Extract the (X, Y) coordinate from the center of the cell holding the provided text.  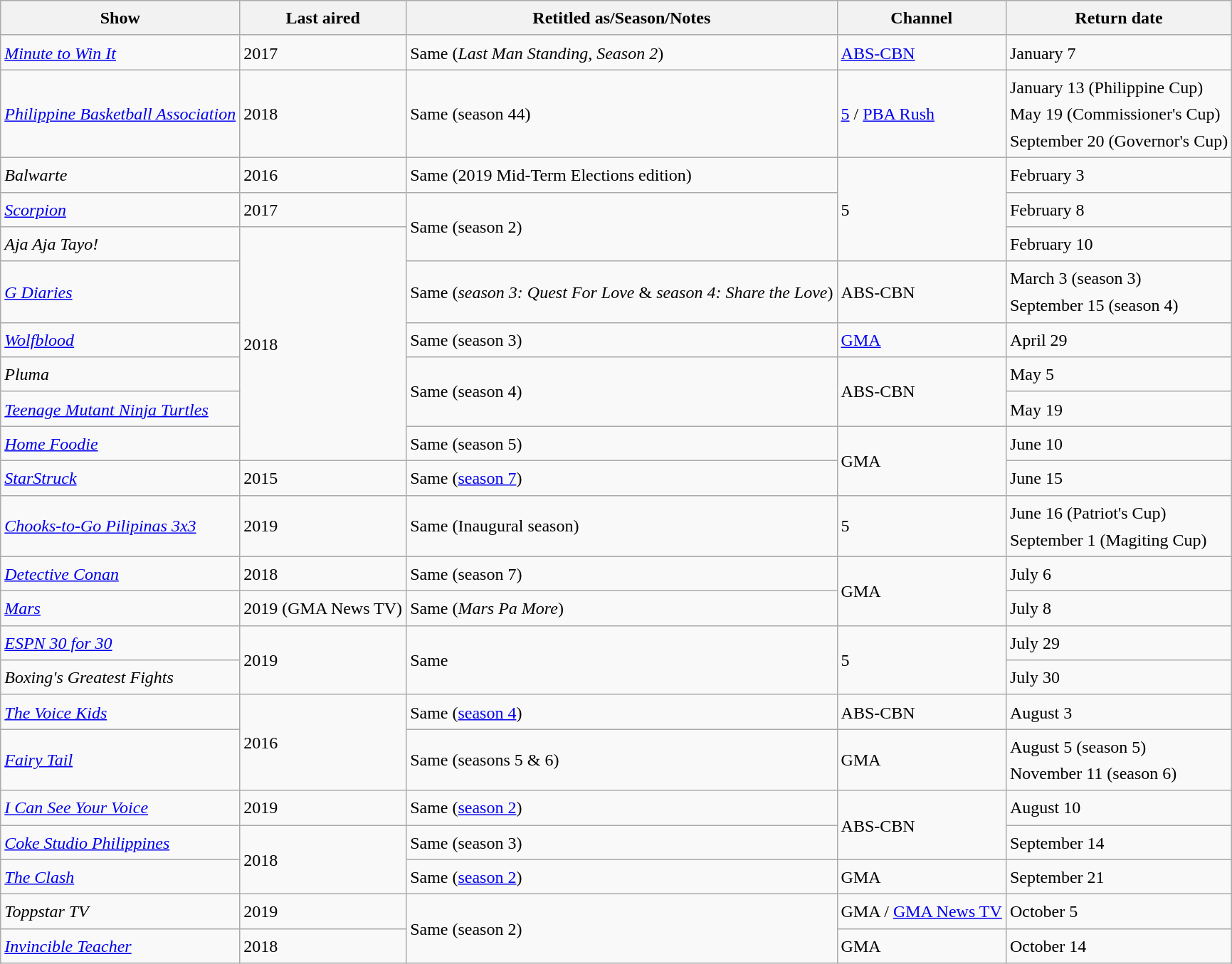
Same (Mars Pa More) (622, 609)
Show (120, 18)
I Can See Your Voice (120, 808)
January 13 (Philippine Cup) May 19 (Commissioner's Cup) September 20 (Governor's Cup) (1119, 114)
2019 (GMA News TV) (323, 609)
Coke Studio Philippines (120, 842)
GMA / GMA News TV (921, 912)
Same (Inaugural season) (622, 526)
Same (season 44) (622, 114)
The Voice Kids (120, 711)
August 5 (season 5) November 11 (season 6) (1119, 760)
Return date (1119, 18)
Same (season 3: Quest For Love & season 4: Share the Love) (622, 292)
September 21 (1119, 876)
August 3 (1119, 711)
July 6 (1119, 573)
June 15 (1119, 478)
Same (Last Man Standing, Season 2) (622, 53)
Balwarte (120, 175)
Mars (120, 609)
Same (seasons 5 & 6) (622, 760)
Philippine Basketball Association (120, 114)
August 10 (1119, 808)
February 8 (1119, 209)
Teenage Mutant Ninja Turtles (120, 408)
5 / PBA Rush (921, 114)
June 16 (Patriot's Cup) September 1 (Magiting Cup) (1119, 526)
February 10 (1119, 245)
May 19 (1119, 408)
Same (season 5) (622, 444)
July 30 (1119, 677)
Retitled as/Season/Notes (622, 18)
Minute to Win It (120, 53)
Pluma (120, 374)
June 10 (1119, 444)
Toppstar TV (120, 912)
Wolfblood (120, 340)
G Diaries (120, 292)
July 8 (1119, 609)
Last aired (323, 18)
StarStruck (120, 478)
Fairy Tail (120, 760)
Detective Conan (120, 573)
September 14 (1119, 842)
Home Foodie (120, 444)
February 3 (1119, 175)
Channel (921, 18)
2015 (323, 478)
The Clash (120, 876)
May 5 (1119, 374)
ESPN 30 for 30 (120, 643)
Chooks-to-Go Pilipinas 3x3 (120, 526)
April 29 (1119, 340)
Aja Aja Tayo! (120, 245)
Scorpion (120, 209)
July 29 (1119, 643)
Invincible Teacher (120, 946)
Same (2019 Mid-Term Elections edition) (622, 175)
Boxing's Greatest Fights (120, 677)
Same (622, 660)
October 14 (1119, 946)
January 7 (1119, 53)
October 5 (1119, 912)
March 3 (season 3) September 15 (season 4) (1119, 292)
